Identify which cell holds the provided text, then report its [X, Y] central coordinate. 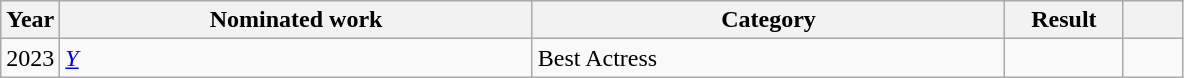
Y [296, 58]
Best Actress [768, 58]
Nominated work [296, 20]
2023 [30, 58]
Category [768, 20]
Result [1064, 20]
Year [30, 20]
